Find where the given text appears and provide that cell's center as [X, Y] coordinate. 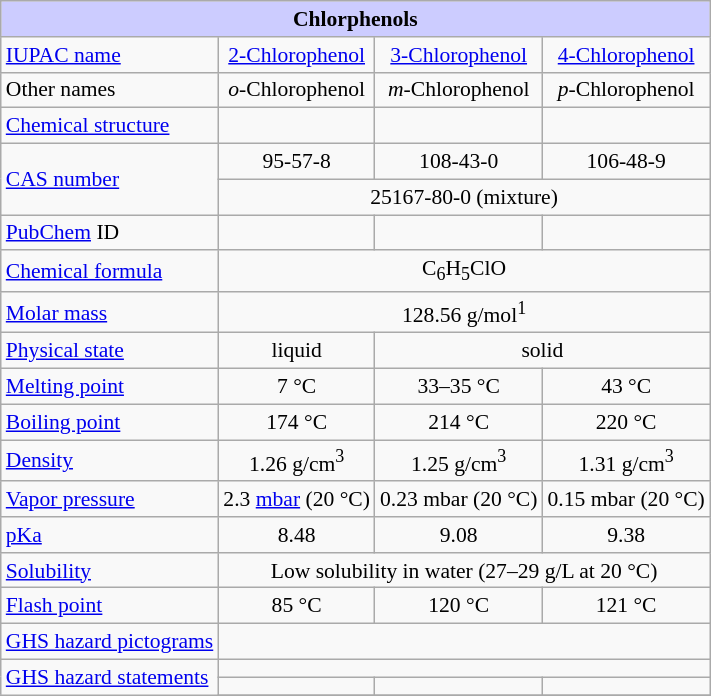
25167-80-0 (mixture) [464, 197]
PubChem ID [110, 233]
Low solubility in water (27–29 g/L at 20 °C) [464, 571]
o-Chlorophenol [296, 90]
214 °C [458, 423]
33–35 °C [458, 387]
95-57-8 [296, 162]
Molar mass [110, 312]
2-Chlorophenol [296, 55]
Physical state [110, 351]
0.23 mbar (20 °C) [458, 499]
1.26 g/cm3 [296, 460]
43 °C [626, 387]
Chemical structure [110, 126]
3-Chlorophenol [458, 55]
Other names [110, 90]
0.15 mbar (20 °C) [626, 499]
108-43-0 [458, 162]
Flash point [110, 606]
2.3 mbar (20 °C) [296, 499]
9.08 [458, 535]
solid [542, 351]
Chemical formula [110, 272]
8.48 [296, 535]
Melting point [110, 387]
9.38 [626, 535]
220 °C [626, 423]
GHS hazard statements [110, 678]
1.25 g/cm3 [458, 460]
Solubility [110, 571]
IUPAC name [110, 55]
CAS number [110, 180]
GHS hazard pictograms [110, 642]
pKa [110, 535]
p-Chlorophenol [626, 90]
7 °C [296, 387]
120 °C [458, 606]
174 °C [296, 423]
liquid [296, 351]
C6H5ClO [464, 272]
Density [110, 460]
121 °C [626, 606]
4-Chlorophenol [626, 55]
m-Chlorophenol [458, 90]
85 °C [296, 606]
Chlorphenols [356, 19]
1.31 g/cm3 [626, 460]
128.56 g/mol1 [464, 312]
Boiling point [110, 423]
Vapor pressure [110, 499]
106-48-9 [626, 162]
